Identify which cell holds the provided text, then report its [x, y] central coordinate. 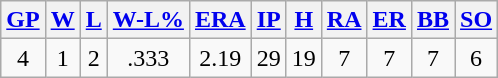
ER [389, 20]
2.19 [220, 58]
L [94, 20]
6 [476, 58]
BB [432, 20]
GP [23, 20]
19 [304, 58]
IP [268, 20]
W [62, 20]
RA [344, 20]
W-L% [148, 20]
4 [23, 58]
SO [476, 20]
2 [94, 58]
1 [62, 58]
29 [268, 58]
.333 [148, 58]
ERA [220, 20]
H [304, 20]
